Return (X, Y) of the center of cell containing provided text 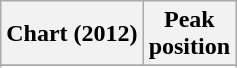
Peakposition (189, 34)
Chart (2012) (72, 34)
